Determine the [X, Y] coordinate at the center of the cell enclosing the given text.  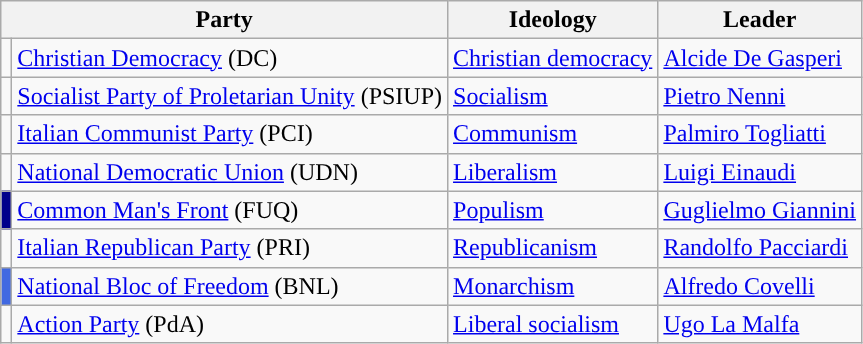
Pietro Nenni [760, 96]
Italian Republican Party (PRI) [230, 248]
Communism [553, 134]
Luigi Einaudi [760, 172]
Socialism [553, 96]
Republicanism [553, 248]
Italian Communist Party (PCI) [230, 134]
Leader [760, 20]
Liberal socialism [553, 324]
Palmiro Togliatti [760, 134]
Guglielmo Giannini [760, 210]
Ugo La Malfa [760, 324]
National Bloc of Freedom (BNL) [230, 286]
Monarchism [553, 286]
Populism [553, 210]
Ideology [553, 20]
Action Party (PdA) [230, 324]
Socialist Party of Proletarian Unity (PSIUP) [230, 96]
Christian democracy [553, 58]
Alfredo Covelli [760, 286]
Common Man's Front (FUQ) [230, 210]
Randolfo Pacciardi [760, 248]
Christian Democracy (DC) [230, 58]
Alcide De Gasperi [760, 58]
Liberalism [553, 172]
Party [224, 20]
National Democratic Union (UDN) [230, 172]
